Identify which cell holds the provided text, then report its [x, y] central coordinate. 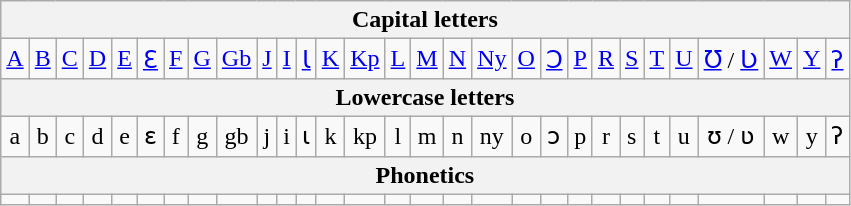
t [657, 136]
Ʊ / Ʋ [731, 59]
ɛ [150, 136]
m [427, 136]
ɔ [554, 136]
S [632, 59]
N [457, 59]
Ɩ [306, 59]
C [70, 59]
ɩ [306, 136]
gb [236, 136]
Lowercase letters [425, 97]
Ɛ [150, 59]
O [526, 59]
i [286, 136]
s [632, 136]
B [42, 59]
o [526, 136]
e [125, 136]
D [97, 59]
Gb [236, 59]
A [15, 59]
G [202, 59]
F [176, 59]
f [176, 136]
g [202, 136]
l [398, 136]
u [684, 136]
J [267, 59]
ny [492, 136]
Capital letters [425, 20]
Phonetics [425, 175]
P [580, 59]
I [286, 59]
Kp [365, 59]
p [580, 136]
ʊ / ʋ [731, 136]
kp [365, 136]
M [427, 59]
Y [812, 59]
d [97, 136]
E [125, 59]
y [812, 136]
U [684, 59]
R [606, 59]
j [267, 136]
b [42, 136]
T [657, 59]
K [330, 59]
Ny [492, 59]
r [606, 136]
w [781, 136]
c [70, 136]
W [781, 59]
L [398, 59]
n [457, 136]
a [15, 136]
Ɔ [554, 59]
k [330, 136]
